Detect which cell encompasses the target text, then output its [x, y] center coordinate. 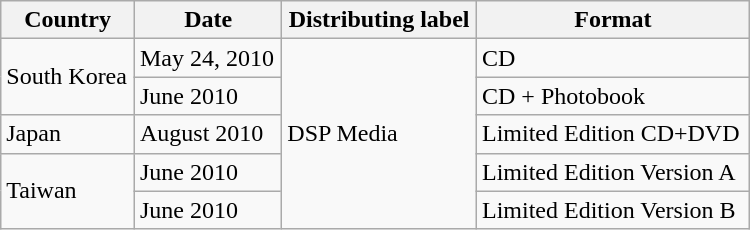
Date [208, 20]
Distributing label [380, 20]
Limited Edition Version B [612, 210]
Limited Edition Version A [612, 172]
South Korea [68, 77]
CD + Photobook [612, 96]
CD [612, 58]
Format [612, 20]
Taiwan [68, 191]
May 24, 2010 [208, 58]
August 2010 [208, 134]
DSP Media [380, 134]
Japan [68, 134]
Country [68, 20]
Limited Edition CD+DVD [612, 134]
